Find where the given text appears and provide that cell's center as [X, Y] coordinate. 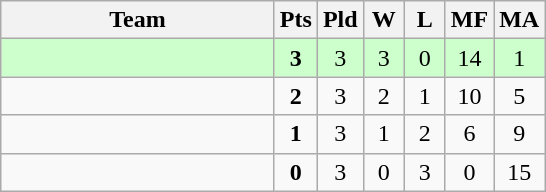
MA [520, 20]
15 [520, 172]
10 [469, 96]
6 [469, 134]
W [384, 20]
5 [520, 96]
MF [469, 20]
Pts [296, 20]
9 [520, 134]
Team [138, 20]
14 [469, 58]
L [424, 20]
Pld [340, 20]
